Locate the cell with the specified text and output its (X, Y) center coordinate. 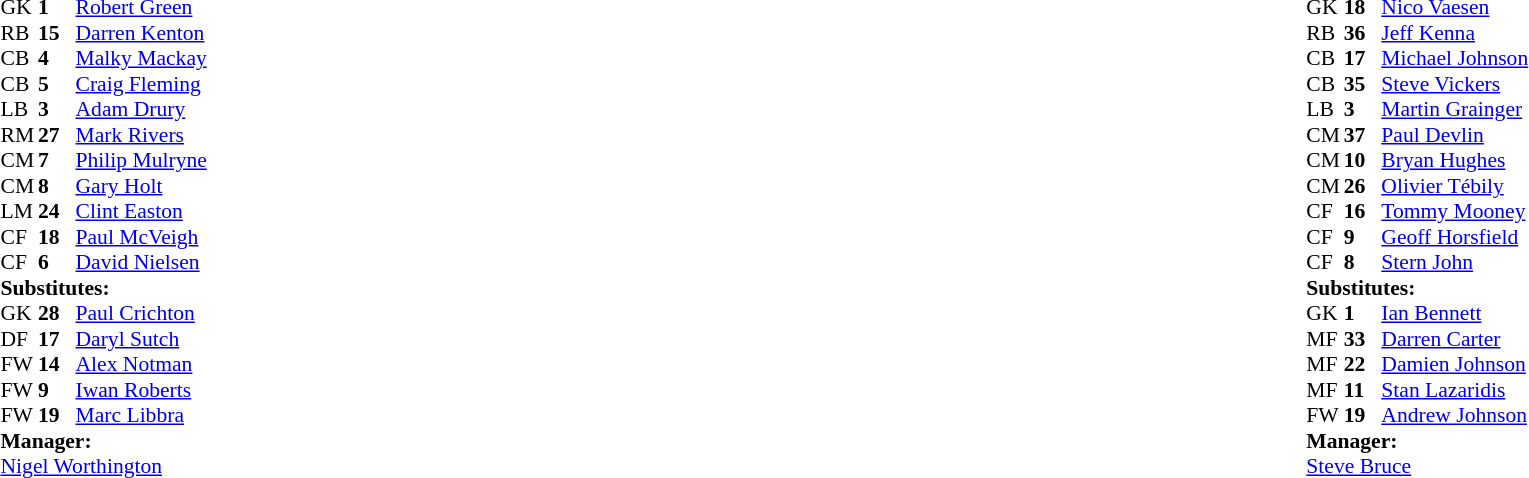
14 (57, 365)
Mark Rivers (142, 135)
33 (1363, 339)
5 (57, 84)
10 (1363, 161)
27 (57, 135)
24 (57, 211)
7 (57, 161)
Paul Crichton (142, 313)
15 (57, 33)
Daryl Sutch (142, 339)
Andrew Johnson (1454, 415)
Craig Fleming (142, 84)
Paul Devlin (1454, 135)
Adam Drury (142, 109)
4 (57, 59)
18 (57, 237)
Alex Notman (142, 365)
RM (19, 135)
16 (1363, 211)
Iwan Roberts (142, 390)
David Nielsen (142, 263)
Gary Holt (142, 186)
22 (1363, 365)
Clint Easton (142, 211)
Darren Carter (1454, 339)
Geoff Horsfield (1454, 237)
36 (1363, 33)
Paul McVeigh (142, 237)
Marc Libbra (142, 415)
6 (57, 263)
35 (1363, 84)
Malky Mackay (142, 59)
Darren Kenton (142, 33)
11 (1363, 390)
26 (1363, 186)
Michael Johnson (1454, 59)
Olivier Tébily (1454, 186)
DF (19, 339)
Tommy Mooney (1454, 211)
1 (1363, 313)
Philip Mulryne (142, 161)
37 (1363, 135)
Martin Grainger (1454, 109)
Damien Johnson (1454, 365)
Ian Bennett (1454, 313)
Stern John (1454, 263)
Bryan Hughes (1454, 161)
LM (19, 211)
Steve Vickers (1454, 84)
Jeff Kenna (1454, 33)
Stan Lazaridis (1454, 390)
28 (57, 313)
